Capture the cell that displays the provided text and extract its [x, y] central coordinate. 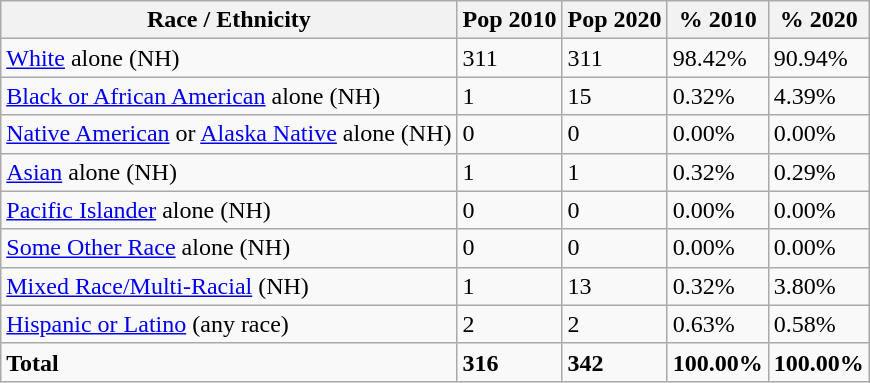
Black or African American alone (NH) [229, 96]
Native American or Alaska Native alone (NH) [229, 134]
90.94% [818, 58]
15 [614, 96]
% 2020 [818, 20]
98.42% [718, 58]
White alone (NH) [229, 58]
Pop 2020 [614, 20]
0.29% [818, 172]
Pacific Islander alone (NH) [229, 210]
13 [614, 286]
0.58% [818, 324]
4.39% [818, 96]
Mixed Race/Multi-Racial (NH) [229, 286]
316 [510, 362]
0.63% [718, 324]
Asian alone (NH) [229, 172]
342 [614, 362]
Pop 2010 [510, 20]
Total [229, 362]
Hispanic or Latino (any race) [229, 324]
3.80% [818, 286]
% 2010 [718, 20]
Some Other Race alone (NH) [229, 248]
Race / Ethnicity [229, 20]
